Return (X, Y) of the center of cell containing provided text 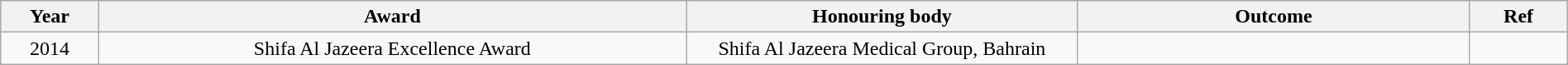
Year (50, 17)
Ref (1518, 17)
Shifa Al Jazeera Excellence Award (392, 48)
2014 (50, 48)
Shifa Al Jazeera Medical Group, Bahrain (882, 48)
Outcome (1274, 17)
Honouring body (882, 17)
Award (392, 17)
